Output the [X, Y] coordinate of the center of the cell containing the given text.  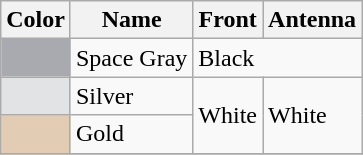
Space Gray [131, 58]
Name [131, 20]
Gold [131, 134]
Black [278, 58]
Front [228, 20]
Antenna [312, 20]
Silver [131, 96]
Color [36, 20]
